Scan for the cell matching the given text and deliver its (X, Y) coordinate at center. 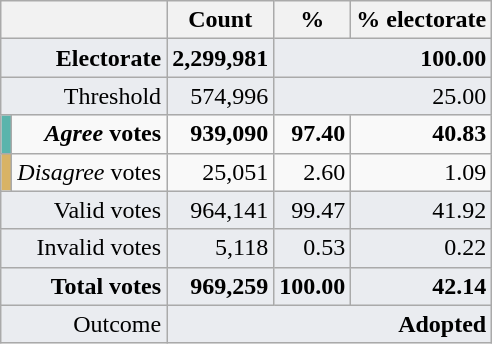
574,996 (220, 96)
Threshold (84, 96)
Agree votes (90, 134)
Invalid votes (84, 248)
25.00 (383, 96)
0.53 (312, 248)
Count (220, 20)
939,090 (220, 134)
40.83 (422, 134)
Total votes (84, 286)
5,118 (220, 248)
25,051 (220, 172)
97.40 (312, 134)
Adopted (330, 324)
1.09 (422, 172)
Disagree votes (90, 172)
2.60 (312, 172)
42.14 (422, 286)
% electorate (422, 20)
2,299,981 (220, 58)
969,259 (220, 286)
Valid votes (84, 210)
Outcome (84, 324)
964,141 (220, 210)
99.47 (312, 210)
% (312, 20)
41.92 (422, 210)
Electorate (84, 58)
0.22 (422, 248)
